Output the [x, y] coordinate of the center of the cell containing the given text.  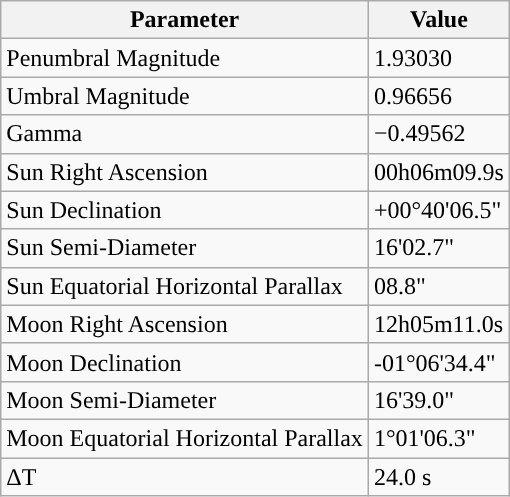
Penumbral Magnitude [185, 58]
Sun Right Ascension [185, 172]
1°01'06.3" [438, 438]
-01°06'34.4" [438, 362]
Moon Semi-Diameter [185, 400]
16'02.7" [438, 248]
Sun Equatorial Horizontal Parallax [185, 286]
+00°40'06.5" [438, 210]
0.96656 [438, 96]
Moon Right Ascension [185, 324]
08.8" [438, 286]
00h06m09.9s [438, 172]
−0.49562 [438, 134]
24.0 s [438, 477]
Sun Declination [185, 210]
1.93030 [438, 58]
12h05m11.0s [438, 324]
Parameter [185, 20]
Value [438, 20]
16'39.0" [438, 400]
Umbral Magnitude [185, 96]
Sun Semi-Diameter [185, 248]
Moon Declination [185, 362]
Gamma [185, 134]
Moon Equatorial Horizontal Parallax [185, 438]
ΔT [185, 477]
